From the cell containing the given text, extract its center point as (X, Y) coordinate. 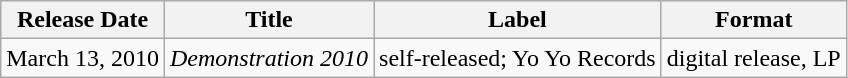
March 13, 2010 (83, 58)
digital release, LP (754, 58)
Format (754, 20)
Release Date (83, 20)
Label (518, 20)
Demonstration 2010 (268, 58)
Title (268, 20)
self-released; Yo Yo Records (518, 58)
